Return (X, Y) of the center of cell containing provided text 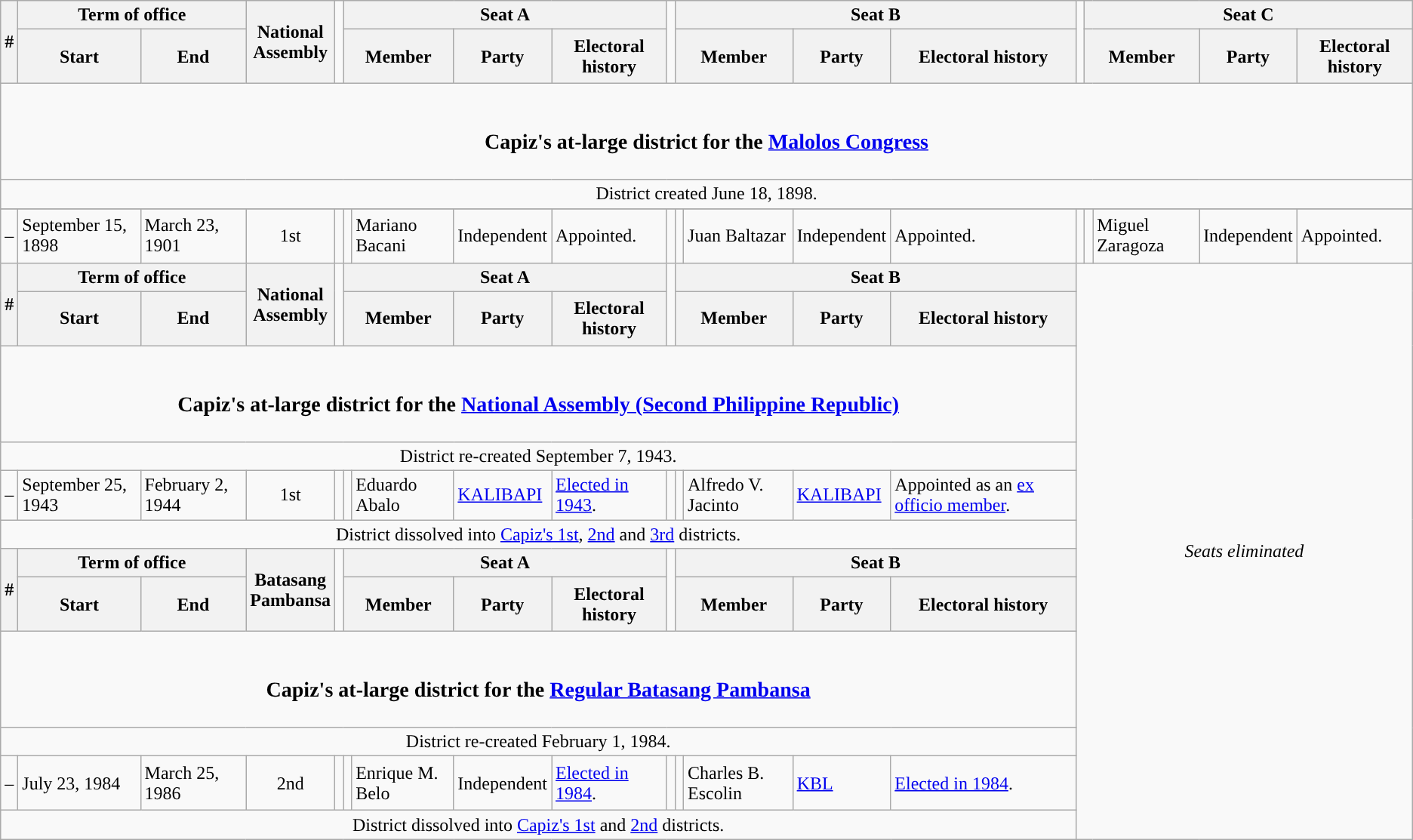
March 25, 1986 (193, 783)
July 23, 1984 (79, 783)
Seats eliminated (1245, 551)
District created June 18, 1898. (706, 194)
September 25, 1943 (79, 495)
Enrique M. Belo (403, 783)
BatasangPambansa (291, 590)
Appointed as an ex officio member. (984, 495)
Alfredo V. Jacinto (738, 495)
Seat C (1248, 15)
District re-created February 1, 1984. (539, 742)
Miguel Zaragoza (1146, 235)
District re-created September 7, 1943. (539, 456)
March 23, 1901 (193, 235)
September 15, 1898 (79, 235)
February 2, 1944 (193, 495)
Juan Baltazar (738, 235)
Charles B. Escolin (738, 783)
District dissolved into Capiz's 1st, 2nd and 3rd districts. (539, 534)
Capiz's at-large district for the Malolos Congress (706, 131)
Capiz's at-large district for the National Assembly (Second Philippine Republic) (539, 394)
Capiz's at-large district for the Regular Batasang Pambansa (539, 679)
Eduardo Abalo (403, 495)
Mariano Bacani (403, 235)
2nd (291, 783)
District dissolved into Capiz's 1st and 2nd districts. (539, 825)
KBL (842, 783)
Elected in 1943. (608, 495)
